Output the (x, y) coordinate of the center of the cell containing the given text.  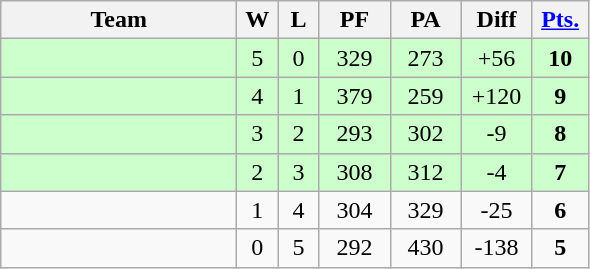
-138 (496, 248)
302 (426, 134)
304 (354, 210)
+120 (496, 96)
6 (560, 210)
+56 (496, 58)
-4 (496, 172)
8 (560, 134)
W (258, 20)
259 (426, 96)
293 (354, 134)
PA (426, 20)
308 (354, 172)
379 (354, 96)
L (298, 20)
Team (119, 20)
PF (354, 20)
312 (426, 172)
10 (560, 58)
-25 (496, 210)
Pts. (560, 20)
430 (426, 248)
7 (560, 172)
Diff (496, 20)
-9 (496, 134)
292 (354, 248)
273 (426, 58)
9 (560, 96)
